Determine the [X, Y] coordinate at the center of the cell enclosing the given text.  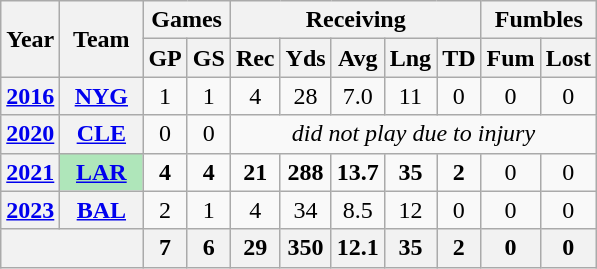
Rec [255, 58]
2023 [30, 210]
Avg [358, 58]
Fumbles [538, 20]
Year [30, 39]
BAL [102, 210]
28 [306, 96]
2016 [30, 96]
2021 [30, 172]
Lng [410, 58]
29 [255, 248]
did not play due to injury [413, 134]
LAR [102, 172]
21 [255, 172]
Yds [306, 58]
Fum [510, 58]
2020 [30, 134]
TD [459, 58]
Team [102, 39]
13.7 [358, 172]
288 [306, 172]
CLE [102, 134]
7.0 [358, 96]
8.5 [358, 210]
NYG [102, 96]
11 [410, 96]
12 [410, 210]
7 [165, 248]
6 [208, 248]
34 [306, 210]
12.1 [358, 248]
Lost [568, 58]
Games [186, 20]
GS [208, 58]
350 [306, 248]
GP [165, 58]
Receiving [356, 20]
